Extract the (x, y) coordinate from the center of the cell holding the provided text.  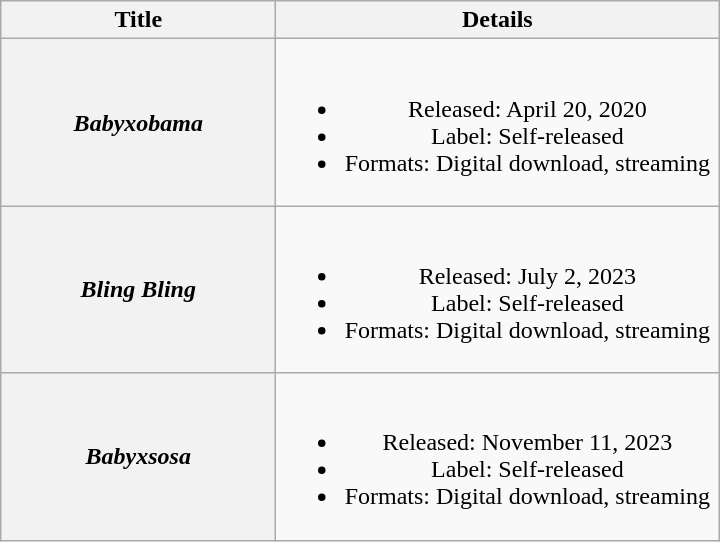
Bling Bling (138, 290)
Details (498, 20)
Title (138, 20)
Babyxsosa (138, 456)
Released: November 11, 2023Label: Self-releasedFormats: Digital download, streaming (498, 456)
Released: April 20, 2020Label: Self-releasedFormats: Digital download, streaming (498, 122)
Released: July 2, 2023Label: Self-releasedFormats: Digital download, streaming (498, 290)
Babyxobama (138, 122)
